Scan for the cell matching the given text and deliver its (X, Y) coordinate at center. 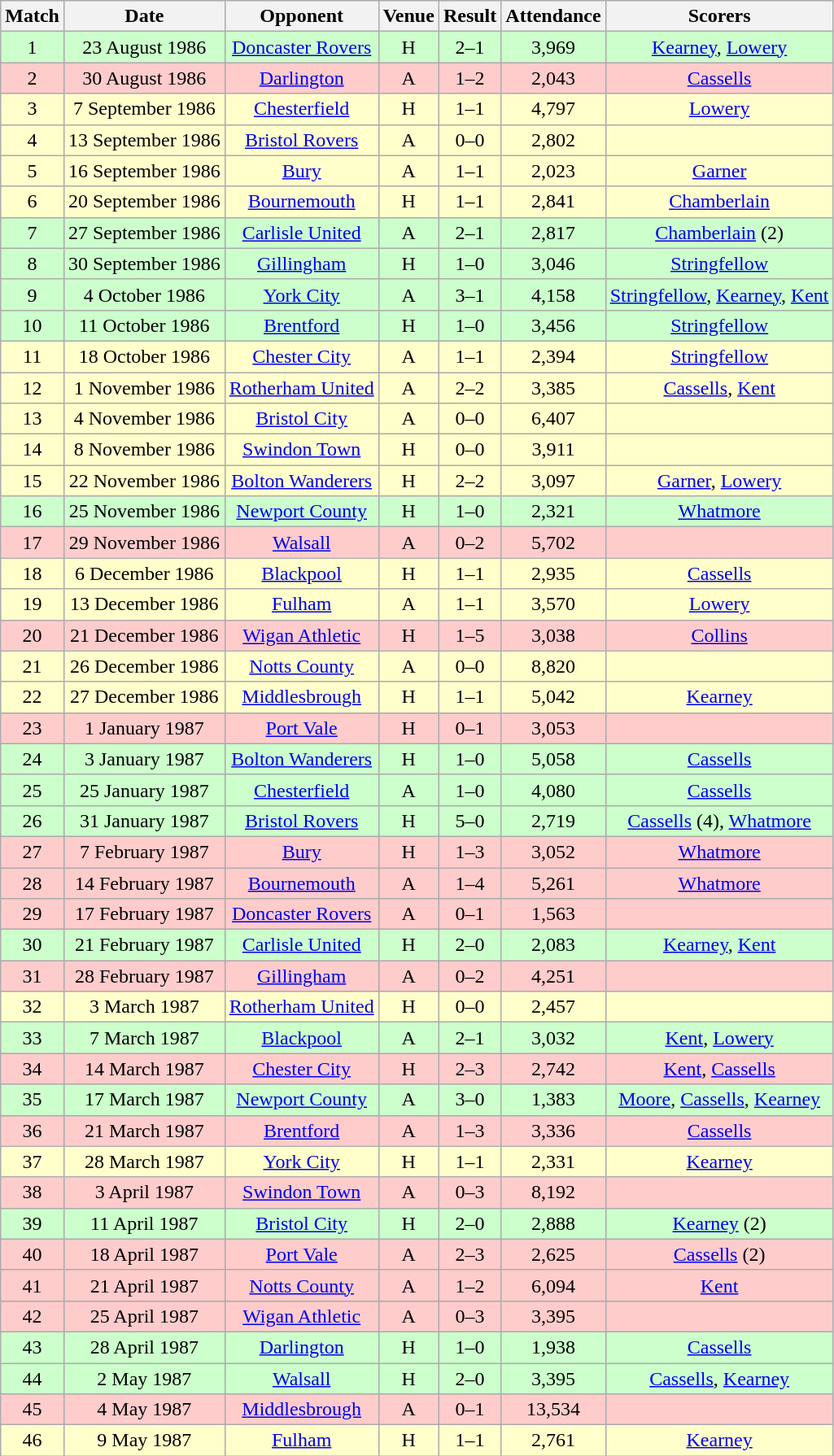
29 November 1986 (144, 543)
Kearney (2) (719, 1223)
21 April 1987 (144, 1285)
4 (33, 140)
27 (33, 852)
25 April 1987 (144, 1316)
2,888 (553, 1223)
4 May 1987 (144, 1410)
3,969 (553, 47)
27 December 1986 (144, 697)
20 (33, 635)
Garner, Lowery (719, 481)
Result (469, 16)
13 (33, 419)
8,192 (553, 1192)
21 (33, 666)
21 February 1987 (144, 945)
22 (33, 697)
3,385 (553, 388)
Kent, Cassells (719, 1069)
2,457 (553, 1007)
3,052 (553, 852)
Cassells, Kent (719, 388)
1,563 (553, 914)
28 April 1987 (144, 1347)
20 September 1986 (144, 202)
Venue (408, 16)
21 December 1986 (144, 635)
22 November 1986 (144, 481)
24 (33, 759)
3,911 (553, 450)
1–4 (469, 883)
14 February 1987 (144, 883)
16 (33, 512)
2,625 (553, 1254)
6 (33, 202)
Moore, Cassells, Kearney (719, 1100)
2,321 (553, 512)
3 January 1987 (144, 759)
1,938 (553, 1347)
Cassells (2) (719, 1254)
2,841 (553, 202)
19 (33, 604)
3 April 1987 (144, 1192)
2,083 (553, 945)
2,761 (553, 1441)
30 (33, 945)
45 (33, 1410)
27 September 1986 (144, 233)
18 April 1987 (144, 1254)
13 September 1986 (144, 140)
5,042 (553, 697)
4,251 (553, 976)
2,817 (553, 233)
16 September 1986 (144, 171)
1 (33, 47)
5,058 (553, 759)
31 January 1987 (144, 821)
18 October 1986 (144, 356)
5,702 (553, 543)
2,802 (553, 140)
25 November 1986 (144, 512)
Date (144, 16)
4,158 (553, 294)
1 January 1987 (144, 728)
2,023 (553, 171)
Chamberlain (719, 202)
3,046 (553, 264)
23 (33, 728)
Stringfellow, Kearney, Kent (719, 294)
11 (33, 356)
5 (33, 171)
Match (33, 16)
Kearney, Lowery (719, 47)
37 (33, 1162)
1,383 (553, 1100)
6,407 (553, 419)
2 May 1987 (144, 1379)
14 (33, 450)
Chamberlain (2) (719, 233)
25 (33, 790)
28 (33, 883)
11 October 1986 (144, 325)
2,935 (553, 573)
15 (33, 481)
6,094 (553, 1285)
8 November 1986 (144, 450)
1 November 1986 (144, 388)
8 (33, 264)
34 (33, 1069)
28 February 1987 (144, 976)
13 December 1986 (144, 604)
3 March 1987 (144, 1007)
32 (33, 1007)
3–0 (469, 1100)
Cassells (4), Whatmore (719, 821)
17 March 1987 (144, 1100)
Kent (719, 1285)
39 (33, 1223)
41 (33, 1285)
7 September 1986 (144, 109)
Garner (719, 171)
3,097 (553, 481)
3,032 (553, 1038)
35 (33, 1100)
3,038 (553, 635)
4 November 1986 (144, 419)
21 March 1987 (144, 1131)
2,394 (553, 356)
Attendance (553, 16)
3–1 (469, 294)
26 (33, 821)
7 March 1987 (144, 1038)
5–0 (469, 821)
29 (33, 914)
Scorers (719, 16)
2,719 (553, 821)
18 (33, 573)
Collins (719, 635)
9 May 1987 (144, 1441)
13,534 (553, 1410)
6 December 1986 (144, 573)
3,336 (553, 1131)
44 (33, 1379)
42 (33, 1316)
3 (33, 109)
33 (33, 1038)
38 (33, 1192)
4 October 1986 (144, 294)
23 August 1986 (144, 47)
Kent, Lowery (719, 1038)
7 (33, 233)
17 (33, 543)
14 March 1987 (144, 1069)
2,043 (553, 78)
7 February 1987 (144, 852)
12 (33, 388)
3,053 (553, 728)
28 March 1987 (144, 1162)
3,570 (553, 604)
43 (33, 1347)
40 (33, 1254)
17 February 1987 (144, 914)
1–5 (469, 635)
4,797 (553, 109)
Cassells, Kearney (719, 1379)
5,261 (553, 883)
8,820 (553, 666)
Kearney, Kent (719, 945)
31 (33, 976)
Opponent (301, 16)
30 September 1986 (144, 264)
46 (33, 1441)
9 (33, 294)
36 (33, 1131)
11 April 1987 (144, 1223)
2 (33, 78)
26 December 1986 (144, 666)
30 August 1986 (144, 78)
25 January 1987 (144, 790)
4,080 (553, 790)
3,456 (553, 325)
2,331 (553, 1162)
2,742 (553, 1069)
10 (33, 325)
